Identify which cell holds the provided text, then report its [x, y] central coordinate. 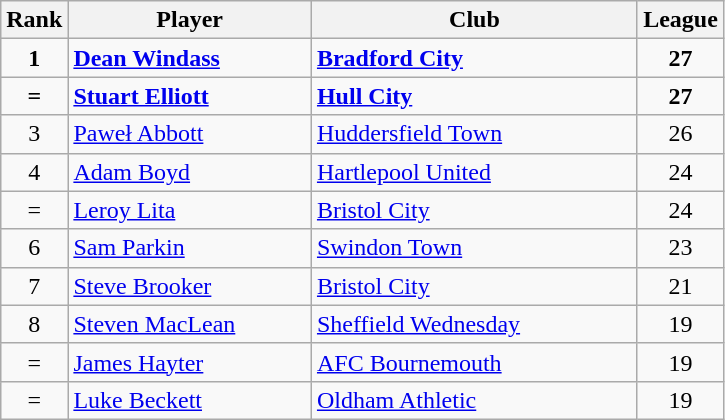
Adam Boyd [190, 172]
Hull City [474, 96]
Steven MacLean [190, 324]
Swindon Town [474, 248]
4 [34, 172]
Sheffield Wednesday [474, 324]
3 [34, 134]
26 [680, 134]
Leroy Lita [190, 210]
Stuart Elliott [190, 96]
Rank [34, 20]
Huddersfield Town [474, 134]
Paweł Abbott [190, 134]
James Hayter [190, 362]
7 [34, 286]
Oldham Athletic [474, 400]
AFC Bournemouth [474, 362]
23 [680, 248]
6 [34, 248]
Sam Parkin [190, 248]
Bradford City [474, 58]
8 [34, 324]
League [680, 20]
Dean Windass [190, 58]
Luke Beckett [190, 400]
Player [190, 20]
21 [680, 286]
Club [474, 20]
Hartlepool United [474, 172]
Steve Brooker [190, 286]
1 [34, 58]
